For the text-containing cell, return its midpoint in (X, Y) coordinate format. 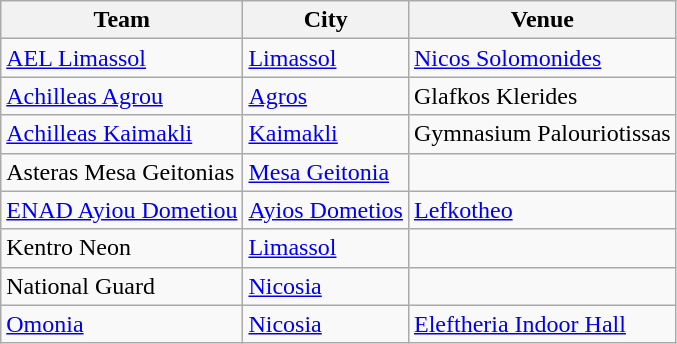
Mesa Geitonia (326, 172)
AEL Limassol (122, 58)
Asteras Mesa Geitonias (122, 172)
Omonia (122, 324)
Achilleas Kaimakli (122, 134)
Kaimakli (326, 134)
Glafkos Klerides (542, 96)
Gymnasium Palouriotissas (542, 134)
Kentro Neon (122, 248)
Achilleas Agrou (122, 96)
Nicos Solomonides (542, 58)
City (326, 20)
Venue (542, 20)
Agros (326, 96)
Lefkotheo (542, 210)
Eleftheria Indoor Hall (542, 324)
Ayios Dometios (326, 210)
Team (122, 20)
ENAD Ayiou Dometiou (122, 210)
National Guard (122, 286)
